Return the [x, y] coordinate for the center point of the cell that contains the specified text.  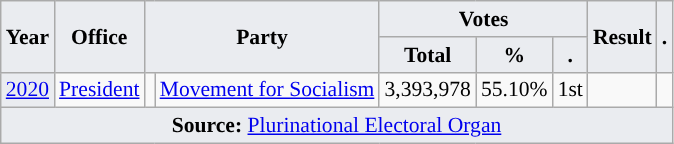
Office [99, 36]
Result [622, 36]
55.10% [514, 90]
1st [570, 90]
President [99, 90]
3,393,978 [427, 90]
Votes [483, 19]
Party [262, 36]
Total [427, 55]
Movement for Socialism [268, 90]
Source: Plurinational Electoral Organ [337, 126]
2020 [28, 90]
% [514, 55]
Year [28, 36]
